Return the (X, Y) coordinate for the center point of the cell that contains the specified text.  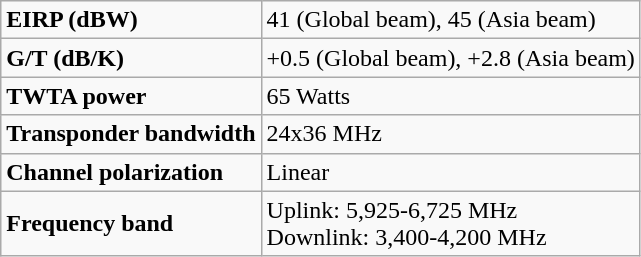
Uplink: 5,925-6,725 MHzDownlink: 3,400-4,200 MHz (450, 224)
G/T (dB/K) (131, 58)
41 (Global beam), 45 (Asia beam) (450, 20)
+0.5 (Global beam), +2.8 (Asia beam) (450, 58)
EIRP (dBW) (131, 20)
Transponder bandwidth (131, 134)
Channel polarization (131, 172)
Frequency band (131, 224)
TWTA power (131, 96)
24x36 MHz (450, 134)
Linear (450, 172)
65 Watts (450, 96)
